Capture the cell that displays the provided text and extract its (x, y) central coordinate. 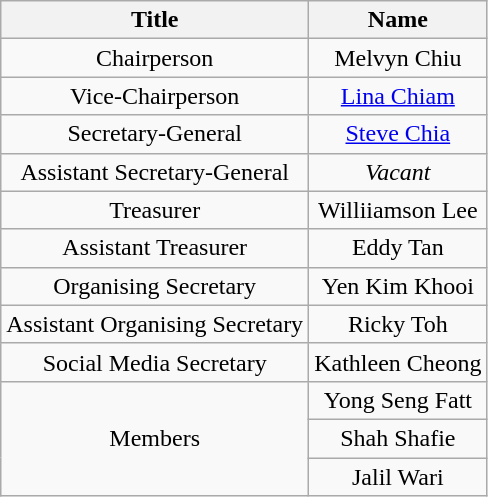
Williiamson Lee (398, 210)
Social Media Secretary (155, 362)
Assistant Secretary-General (155, 172)
Yong Seng Fatt (398, 400)
Secretary-General (155, 134)
Treasurer (155, 210)
Title (155, 20)
Organising Secretary (155, 286)
Steve Chia (398, 134)
Eddy Tan (398, 248)
Assistant Treasurer (155, 248)
Kathleen Cheong (398, 362)
Yen Kim Khooi (398, 286)
Chairperson (155, 58)
Lina Chiam (398, 96)
Jalil Wari (398, 477)
Assistant Organising Secretary (155, 324)
Name (398, 20)
Shah Shafie (398, 438)
Melvyn Chiu (398, 58)
Vice-Chairperson (155, 96)
Members (155, 438)
Vacant (398, 172)
Ricky Toh (398, 324)
